Output the [x, y] coordinate of the center of the cell containing the given text.  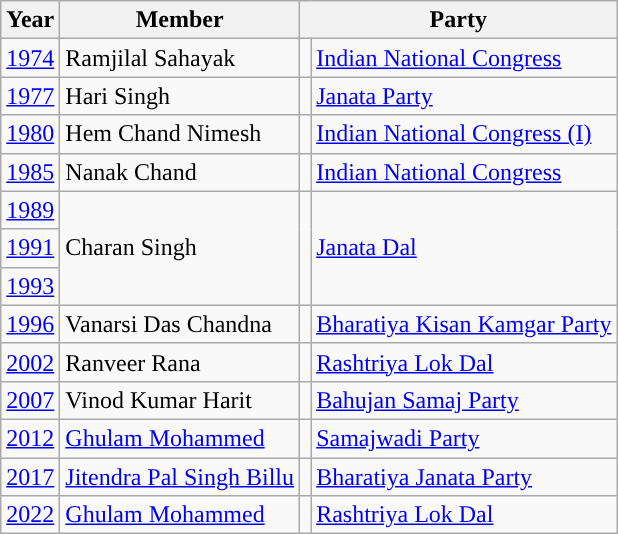
2022 [30, 515]
Charan Singh [180, 248]
Jitendra Pal Singh Billu [180, 477]
2012 [30, 438]
Ranveer Rana [180, 362]
1974 [30, 58]
1996 [30, 324]
Bharatiya Kisan Kamgar Party [464, 324]
Member [180, 20]
Bahujan Samaj Party [464, 400]
1980 [30, 134]
2007 [30, 400]
Indian National Congress (I) [464, 134]
1977 [30, 96]
Nanak Chand [180, 172]
Janata Party [464, 96]
Ramjilal Sahayak [180, 58]
Vanarsi Das Chandna [180, 324]
1993 [30, 286]
Vinod Kumar Harit [180, 400]
2017 [30, 477]
2002 [30, 362]
1991 [30, 248]
1989 [30, 210]
Party [458, 20]
Hem Chand Nimesh [180, 134]
1985 [30, 172]
Year [30, 20]
Bharatiya Janata Party [464, 477]
Samajwadi Party [464, 438]
Hari Singh [180, 96]
Janata Dal [464, 248]
